Search for the cell housing the specified text and yield its (x, y) center coordinate. 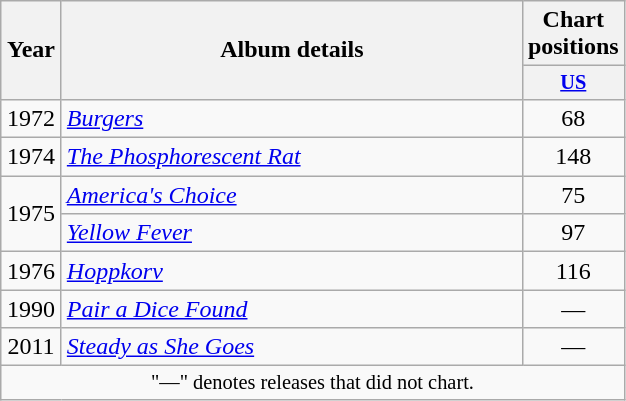
Steady as She Goes (292, 347)
75 (573, 195)
1974 (32, 157)
America's Choice (292, 195)
116 (573, 271)
68 (573, 118)
1975 (32, 214)
Chart positions (573, 34)
1972 (32, 118)
Year (32, 50)
Pair a Dice Found (292, 309)
"—" denotes releases that did not chart. (312, 383)
Hoppkorv (292, 271)
The Phosphorescent Rat (292, 157)
97 (573, 233)
Yellow Fever (292, 233)
148 (573, 157)
US (573, 83)
Burgers (292, 118)
2011 (32, 347)
Album details (292, 50)
1990 (32, 309)
1976 (32, 271)
